Determine the (X, Y) coordinate at the center of the cell enclosing the given text.  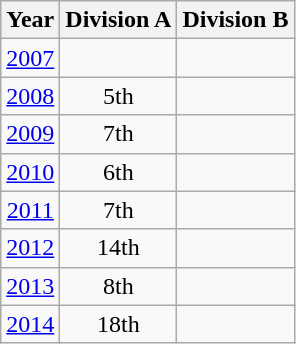
5th (118, 96)
Division B (236, 20)
2013 (30, 286)
2012 (30, 248)
8th (118, 286)
2010 (30, 172)
18th (118, 324)
6th (118, 172)
2007 (30, 58)
2009 (30, 134)
2014 (30, 324)
2008 (30, 96)
Year (30, 20)
2011 (30, 210)
14th (118, 248)
Division A (118, 20)
